From the cell containing the given text, extract its center point as [x, y] coordinate. 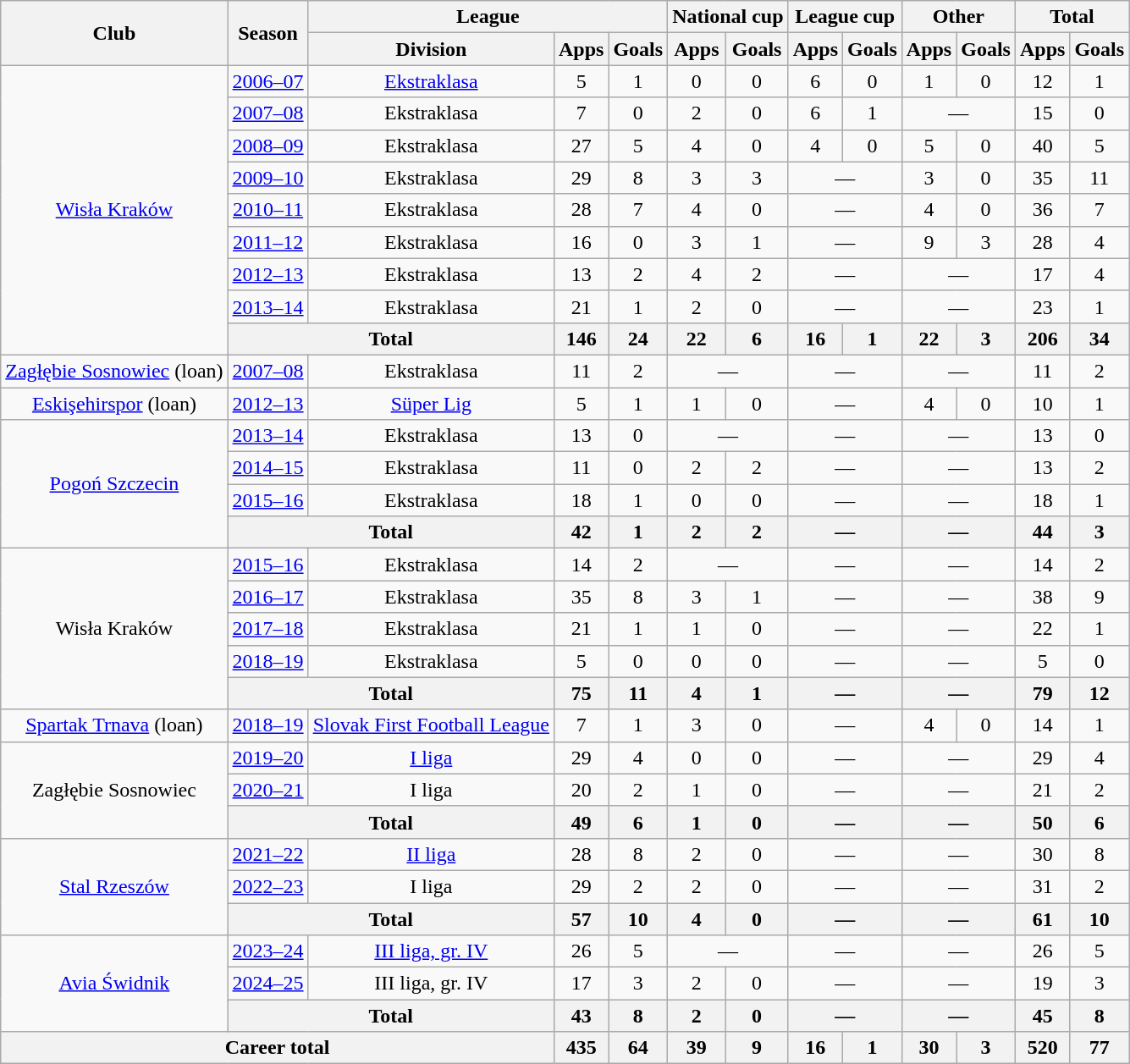
Stal Rzeszów [114, 886]
Avia Świdnik [114, 984]
Career total [278, 1048]
2010–11 [267, 210]
2022–23 [267, 886]
Club [114, 33]
50 [1042, 822]
2019–20 [267, 758]
Pogoń Szczecin [114, 484]
45 [1042, 1016]
II liga [431, 854]
31 [1042, 886]
Eskişehirspor (loan) [114, 404]
40 [1042, 146]
435 [581, 1048]
2008–09 [267, 146]
36 [1042, 210]
Other [958, 17]
39 [697, 1048]
520 [1042, 1048]
National cup [728, 17]
43 [581, 1016]
Süper Lig [431, 404]
57 [581, 918]
2017–18 [267, 629]
34 [1100, 339]
146 [581, 339]
2024–25 [267, 984]
Spartak Trnava (loan) [114, 725]
2021–22 [267, 854]
20 [581, 790]
Zagłębie Sosnowiec [114, 790]
2020–21 [267, 790]
2023–24 [267, 951]
79 [1042, 693]
44 [1042, 532]
61 [1042, 918]
64 [638, 1048]
27 [581, 146]
75 [581, 693]
15 [1042, 113]
2016–17 [267, 597]
77 [1100, 1048]
Zagłębie Sosnowiec (loan) [114, 371]
Season [267, 33]
2009–10 [267, 178]
206 [1042, 339]
2014–15 [267, 468]
Division [431, 49]
23 [1042, 306]
2011–12 [267, 242]
24 [638, 339]
League [488, 17]
19 [1042, 984]
League cup [845, 17]
38 [1042, 597]
2006–07 [267, 81]
49 [581, 822]
Slovak First Football League [431, 725]
42 [581, 532]
